Capture the cell that displays the provided text and extract its (x, y) central coordinate. 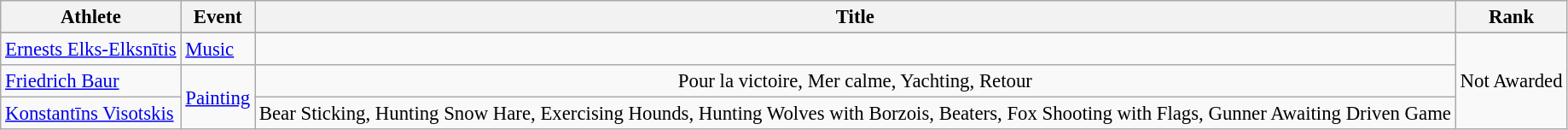
Pour la victoire, Mer calme, Yachting, Retour (855, 81)
Bear Sticking, Hunting Snow Hare, Exercising Hounds, Hunting Wolves with Borzois, Beaters, Fox Shooting with Flags, Gunner Awaiting Driven Game (855, 114)
Rank (1512, 17)
Athlete (90, 17)
Title (855, 17)
Not Awarded (1512, 82)
Painting (218, 97)
Konstantīns Visotskis (90, 114)
Friedrich Baur (90, 81)
Ernests Elks-Elksnītis (90, 50)
Music (218, 50)
Event (218, 17)
